Detect which cell encompasses the target text, then output its (X, Y) center coordinate. 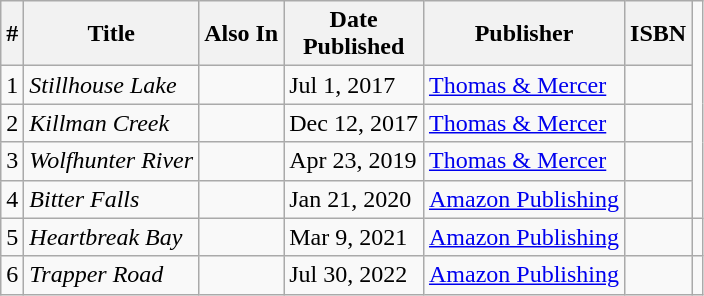
6 (12, 275)
Trapper Road (112, 275)
Stillhouse Lake (112, 85)
1 (12, 85)
Mar 9, 2021 (354, 237)
Dec 12, 2017 (354, 123)
Killman Creek (112, 123)
Heartbreak Bay (112, 237)
Also In (242, 34)
Jul 1, 2017 (354, 85)
Publisher (524, 34)
2 (12, 123)
# (12, 34)
Jul 30, 2022 (354, 275)
Jan 21, 2020 (354, 199)
5 (12, 237)
Wolfhunter River (112, 161)
4 (12, 199)
3 (12, 161)
Apr 23, 2019 (354, 161)
Bitter Falls (112, 199)
Title (112, 34)
ISBN (658, 34)
DatePublished (354, 34)
